Output the [X, Y] coordinate of the center of the cell containing the given text.  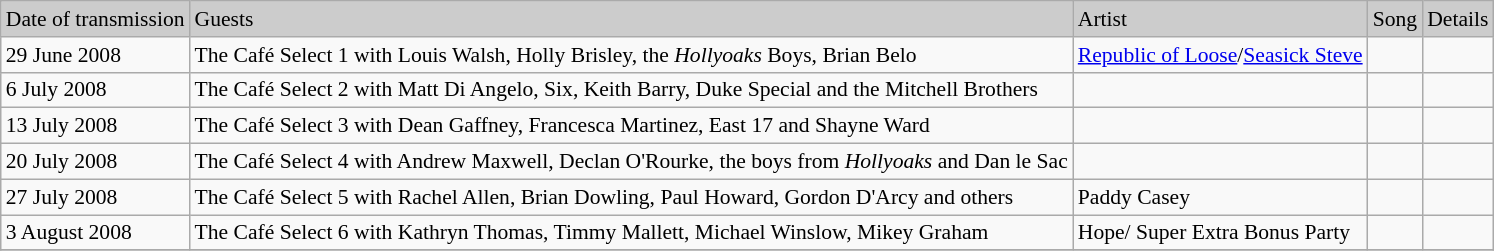
20 July 2008 [96, 162]
Guests [632, 19]
The Café Select 1 with Louis Walsh, Holly Brisley, the Hollyoaks Boys, Brian Belo [632, 55]
Song [1396, 19]
Republic of Loose/Seasick Steve [1220, 55]
Paddy Casey [1220, 197]
6 July 2008 [96, 90]
Hope/ Super Extra Bonus Party [1220, 233]
27 July 2008 [96, 197]
29 June 2008 [96, 55]
The Café Select 4 with Andrew Maxwell, Declan O'Rourke, the boys from Hollyoaks and Dan le Sac [632, 162]
Artist [1220, 19]
3 August 2008 [96, 233]
The Café Select 6 with Kathryn Thomas, Timmy Mallett, Michael Winslow, Mikey Graham [632, 233]
Date of transmission [96, 19]
Details [1458, 19]
13 July 2008 [96, 126]
The Café Select 2 with Matt Di Angelo, Six, Keith Barry, Duke Special and the Mitchell Brothers [632, 90]
The Café Select 3 with Dean Gaffney, Francesca Martinez, East 17 and Shayne Ward [632, 126]
The Café Select 5 with Rachel Allen, Brian Dowling, Paul Howard, Gordon D'Arcy and others [632, 197]
